Capture the cell that displays the provided text and extract its [X, Y] central coordinate. 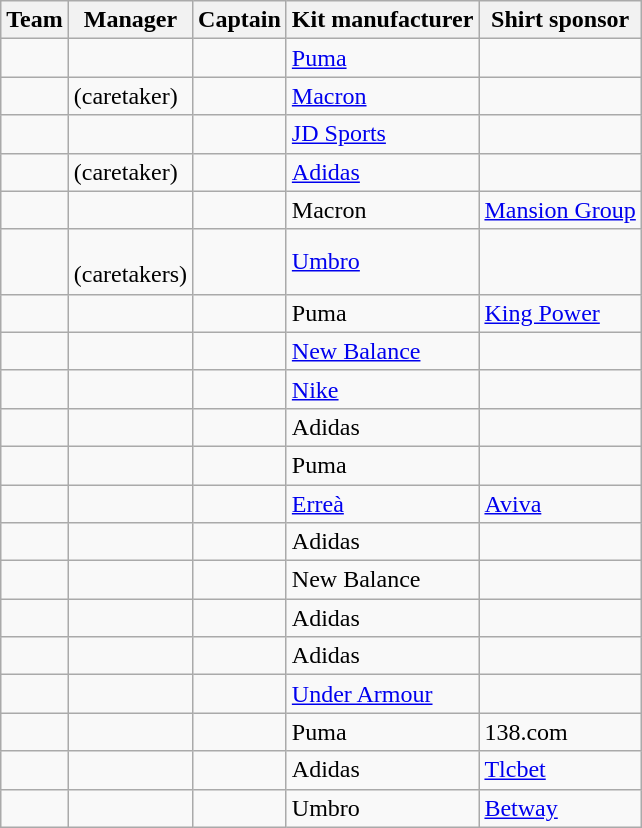
Erreà [382, 503]
Betway [560, 808]
138.com [560, 732]
Captain [240, 20]
Kit manufacturer [382, 20]
Team [35, 20]
(caretakers) [130, 262]
Shirt sponsor [560, 20]
Mansion Group [560, 210]
Manager [130, 20]
Nike [382, 389]
Under Armour [382, 694]
JD Sports [382, 134]
King Power [560, 313]
Aviva [560, 503]
Tlcbet [560, 770]
